Provide the (X, Y) coordinate of the cell's center where the given text is located.  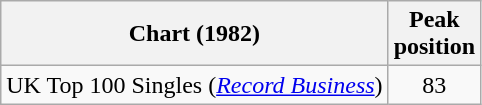
83 (434, 85)
Chart (1982) (194, 34)
Peakposition (434, 34)
UK Top 100 Singles (Record Business) (194, 85)
